Extract the [x, y] coordinate from the center of the cell holding the provided text.  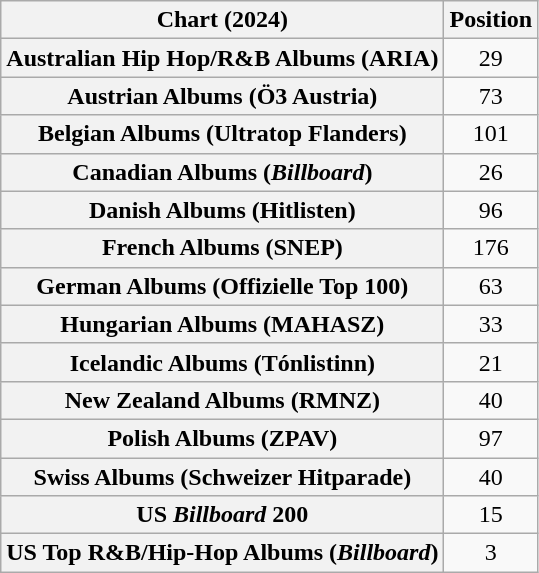
Canadian Albums (Billboard) [222, 172]
French Albums (SNEP) [222, 248]
Hungarian Albums (MAHASZ) [222, 324]
63 [491, 286]
Swiss Albums (Schweizer Hitparade) [222, 477]
33 [491, 324]
26 [491, 172]
Icelandic Albums (Tónlistinn) [222, 362]
Danish Albums (Hitlisten) [222, 210]
96 [491, 210]
176 [491, 248]
Australian Hip Hop/R&B Albums (ARIA) [222, 58]
German Albums (Offizielle Top 100) [222, 286]
73 [491, 96]
3 [491, 553]
101 [491, 134]
97 [491, 438]
Belgian Albums (Ultratop Flanders) [222, 134]
Austrian Albums (Ö3 Austria) [222, 96]
Chart (2024) [222, 20]
US Billboard 200 [222, 515]
Position [491, 20]
US Top R&B/Hip-Hop Albums (Billboard) [222, 553]
New Zealand Albums (RMNZ) [222, 400]
21 [491, 362]
29 [491, 58]
15 [491, 515]
Polish Albums (ZPAV) [222, 438]
